Scan for the cell matching the given text and deliver its [x, y] coordinate at center. 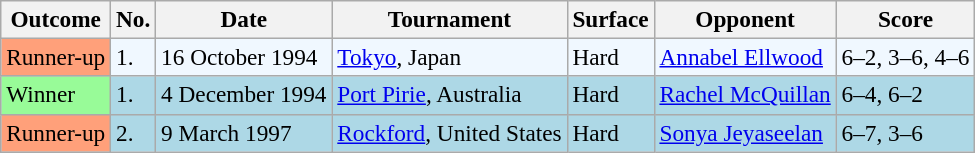
Annabel Ellwood [745, 57]
Surface [610, 19]
Rachel McQuillan [745, 95]
Opponent [745, 19]
6–4, 6–2 [906, 95]
4 December 1994 [244, 95]
Tokyo, Japan [450, 57]
Score [906, 19]
6–7, 3–6 [906, 133]
Winner [56, 95]
Rockford, United States [450, 133]
Outcome [56, 19]
Date [244, 19]
2. [134, 133]
No. [134, 19]
Port Pirie, Australia [450, 95]
Sonya Jeyaseelan [745, 133]
Tournament [450, 19]
6–2, 3–6, 4–6 [906, 57]
16 October 1994 [244, 57]
9 March 1997 [244, 133]
